Scan for the cell matching the given text and deliver its [X, Y] coordinate at center. 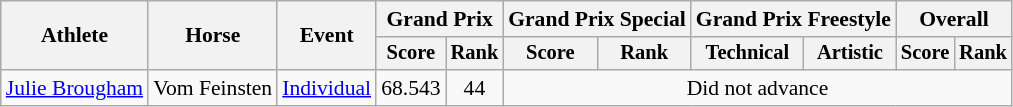
44 [475, 88]
Artistic [850, 54]
Overall [954, 19]
Grand Prix Special [597, 19]
Julie Brougham [74, 88]
68.543 [410, 88]
Individual [326, 88]
Vom Feinsten [212, 88]
Event [326, 36]
Grand Prix [440, 19]
Athlete [74, 36]
Technical [748, 54]
Grand Prix Freestyle [794, 19]
Horse [212, 36]
Did not advance [758, 88]
